Determine the [X, Y] coordinate at the center of the cell enclosing the given text.  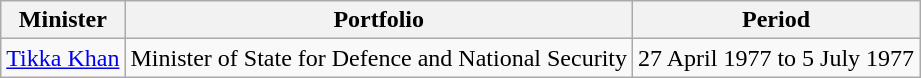
Period [776, 20]
27 April 1977 to 5 July 1977 [776, 58]
Minister [63, 20]
Tikka Khan [63, 58]
Minister of State for Defence and National Security [379, 58]
Portfolio [379, 20]
